Output the [x, y] coordinate of the center of the cell containing the given text.  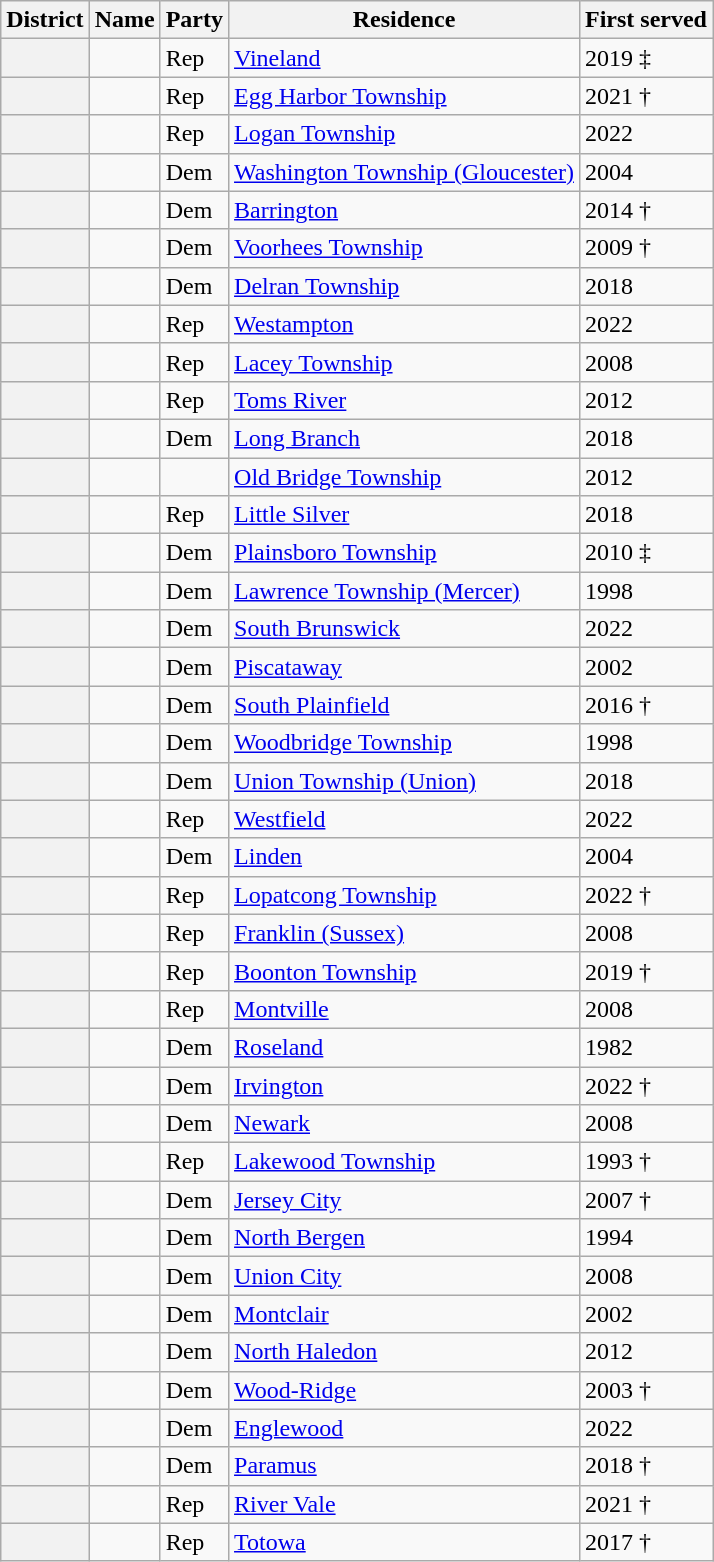
Lakewood Township [404, 1162]
Newark [404, 1124]
Franklin (Sussex) [404, 933]
Union City [404, 1276]
North Bergen [404, 1238]
Party [194, 20]
Little Silver [404, 515]
Westampton [404, 324]
South Brunswick [404, 629]
Vineland [404, 58]
Irvington [404, 1085]
River Vale [404, 1504]
Lawrence Township (Mercer) [404, 591]
Boonton Township [404, 971]
Residence [404, 20]
Name [124, 20]
1994 [646, 1238]
Washington Township (Gloucester) [404, 172]
Wood-Ridge [404, 1390]
Egg Harbor Township [404, 96]
Westfield [404, 819]
First served [646, 20]
2014 † [646, 210]
Lopatcong Township [404, 895]
2018 † [646, 1466]
Barrington [404, 210]
Englewood [404, 1428]
Union Township (Union) [404, 781]
Woodbridge Township [404, 743]
2019 ‡ [646, 58]
2007 † [646, 1200]
Logan Township [404, 134]
Voorhees Township [404, 248]
Old Bridge Township [404, 477]
Montclair [404, 1314]
South Plainfield [404, 705]
1993 † [646, 1162]
Long Branch [404, 438]
2003 † [646, 1390]
1982 [646, 1047]
Toms River [404, 400]
Linden [404, 857]
Paramus [404, 1466]
2010 ‡ [646, 553]
Delran Township [404, 286]
Jersey City [404, 1200]
Montville [404, 1009]
Roseland [404, 1047]
Totowa [404, 1542]
2016 † [646, 705]
2009 † [646, 248]
District [45, 20]
North Haledon [404, 1352]
2019 † [646, 971]
Piscataway [404, 667]
Lacey Township [404, 362]
Plainsboro Township [404, 553]
2017 † [646, 1542]
